Pinpoint the cell where the given text exists, returning its [X, Y] midpoint coordinate. 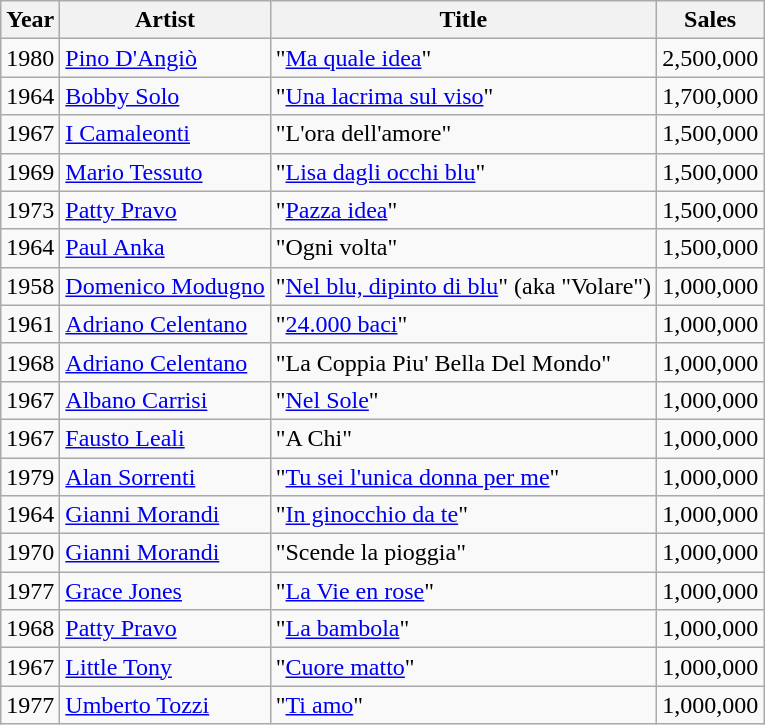
"Pazza idea" [463, 210]
"Cuore matto" [463, 667]
2,500,000 [710, 58]
I Camaleonti [165, 134]
Umberto Tozzi [165, 705]
1969 [30, 172]
Year [30, 20]
Sales [710, 20]
1958 [30, 286]
Title [463, 20]
1973 [30, 210]
Paul Anka [165, 248]
"Tu sei l'unica donna per me" [463, 477]
Artist [165, 20]
1980 [30, 58]
"A Chi" [463, 438]
"Nel Sole" [463, 400]
"24.000 baci" [463, 324]
Fausto Leali [165, 438]
"Una lacrima sul viso" [463, 96]
Grace Jones [165, 591]
"Ogni volta" [463, 248]
Albano Carrisi [165, 400]
"La Coppia Piu' Bella Del Mondo" [463, 362]
"Ti amo" [463, 705]
1,700,000 [710, 96]
"Nel blu, dipinto di blu" (aka "Volare") [463, 286]
Little Tony [165, 667]
"La Vie en rose" [463, 591]
Domenico Modugno [165, 286]
1961 [30, 324]
"Lisa dagli occhi blu" [463, 172]
Alan Sorrenti [165, 477]
"In ginocchio da te" [463, 515]
Pino D'Angiò [165, 58]
1979 [30, 477]
"L'ora dell'amore" [463, 134]
Mario Tessuto [165, 172]
"La bambola" [463, 629]
1970 [30, 553]
"Ma quale idea" [463, 58]
Bobby Solo [165, 96]
"Scende la pioggia" [463, 553]
